Identify which cell holds the provided text, then report its (x, y) central coordinate. 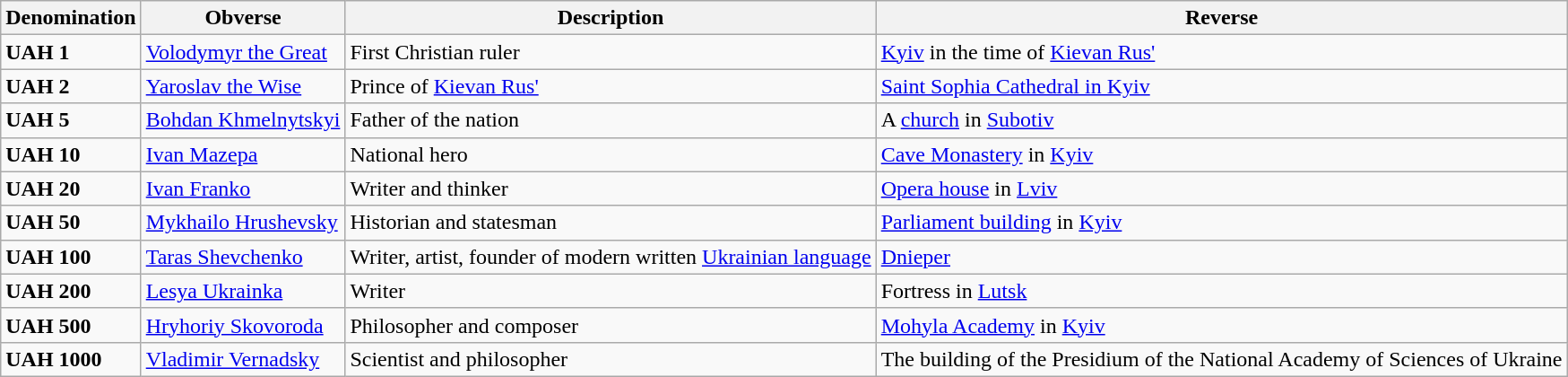
Denomination (71, 18)
Scientist and philosopher (611, 359)
Yaroslav the Wise (243, 86)
Volodymyr the Great (243, 52)
Parliament building in Kyiv (1221, 223)
UAH 500 (71, 325)
UAH 1000 (71, 359)
Obverse (243, 18)
Vladimir Vernadsky (243, 359)
Kyiv in the time of Kievan Rus' (1221, 52)
Ivan Franko (243, 188)
UAH 200 (71, 291)
Opera house in Lviv (1221, 188)
Fortress in Lutsk (1221, 291)
Taras Shevchenko (243, 257)
UAH 50 (71, 223)
UAH 2 (71, 86)
Writer (611, 291)
UAH 1 (71, 52)
Lesya Ukrainka (243, 291)
Mohyla Academy in Kyiv (1221, 325)
Mykhailo Hrushevsky (243, 223)
UAH 20 (71, 188)
Writer, artist, founder of modern written Ukrainian language (611, 257)
Cave Monastery in Kyiv (1221, 154)
Saint Sophia Cathedral in Kyiv (1221, 86)
UAH 10 (71, 154)
Bohdan Khmelnytskyi (243, 120)
Prince of Kievan Rus' (611, 86)
Hryhoriy Skovoroda (243, 325)
First Christian ruler (611, 52)
Ivan Mazepa (243, 154)
Description (611, 18)
Writer and thinker (611, 188)
UAH 5 (71, 120)
Reverse (1221, 18)
Father of the nation (611, 120)
Philosopher and composer (611, 325)
Historian and statesman (611, 223)
A church in Subotiv (1221, 120)
UAH 100 (71, 257)
The building of the Presidium of the National Academy of Sciences of Ukraine (1221, 359)
Dnieper (1221, 257)
National hero (611, 154)
